Provide the (X, Y) coordinate of the cell's center where the given text is located.  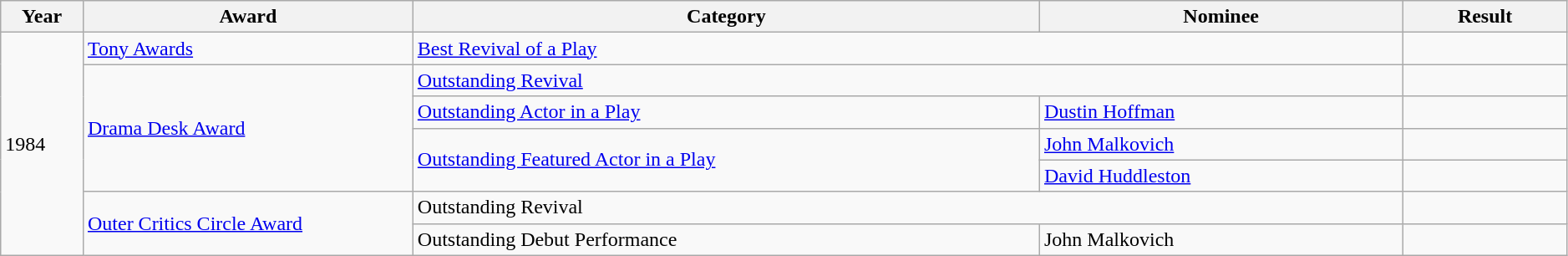
Drama Desk Award (247, 128)
Best Revival of a Play (907, 49)
Result (1485, 17)
1984 (42, 144)
Nominee (1220, 17)
David Huddleston (1220, 176)
Year (42, 17)
Tony Awards (247, 49)
Outstanding Actor in a Play (726, 112)
Category (726, 17)
Outstanding Debut Performance (726, 239)
Award (247, 17)
Outstanding Featured Actor in a Play (726, 160)
Outer Critics Circle Award (247, 223)
Dustin Hoffman (1220, 112)
